Output the (X, Y) coordinate of the center of the cell containing the given text.  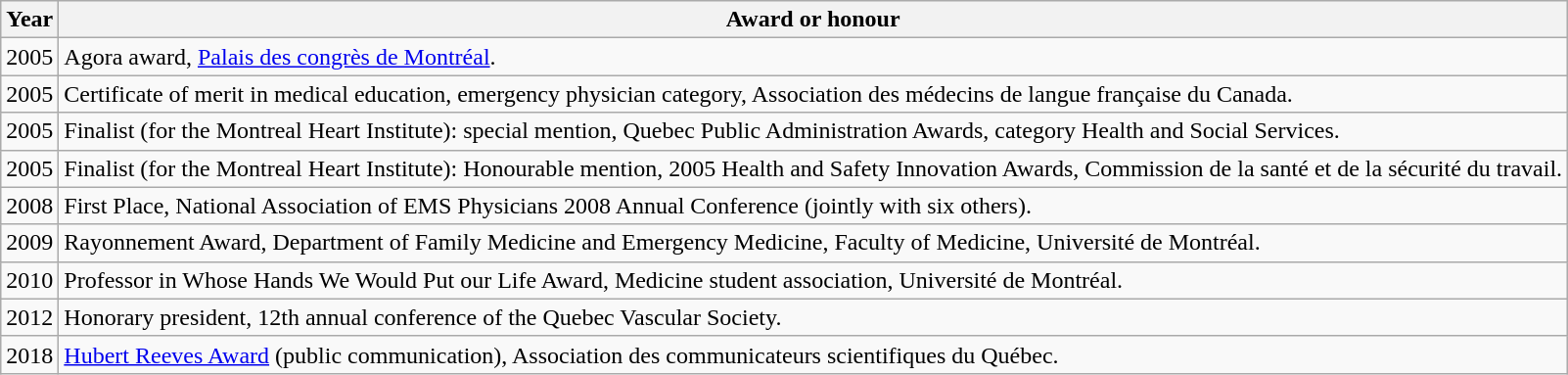
Certificate of merit in medical education, emergency physician category, Association des médecins de langue française du Canada. (813, 94)
Year (29, 20)
Agora award, Palais des congrès de Montréal. (813, 57)
2010 (29, 280)
Hubert Reeves Award (public communication), Association des communicateurs scientifiques du Québec. (813, 354)
2012 (29, 317)
2008 (29, 206)
2009 (29, 243)
First Place, National Association of EMS Physicians 2008 Annual Conference (jointly with six others). (813, 206)
Finalist (for the Montreal Heart Institute): special mention, Quebec Public Administration Awards, category Health and Social Services. (813, 131)
Honorary president, 12th annual conference of the Quebec Vascular Society. (813, 317)
Award or honour (813, 20)
Rayonnement Award, Department of Family Medicine and Emergency Medicine, Faculty of Medicine, Université de Montréal. (813, 243)
2018 (29, 354)
Professor in Whose Hands We Would Put our Life Award, Medicine student association, Université de Montréal. (813, 280)
